Scan for the cell matching the given text and deliver its [X, Y] coordinate at center. 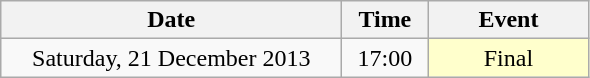
Final [508, 58]
17:00 [385, 58]
Time [385, 20]
Saturday, 21 December 2013 [172, 58]
Date [172, 20]
Event [508, 20]
